Find where the given text appears and provide that cell's center as [x, y] coordinate. 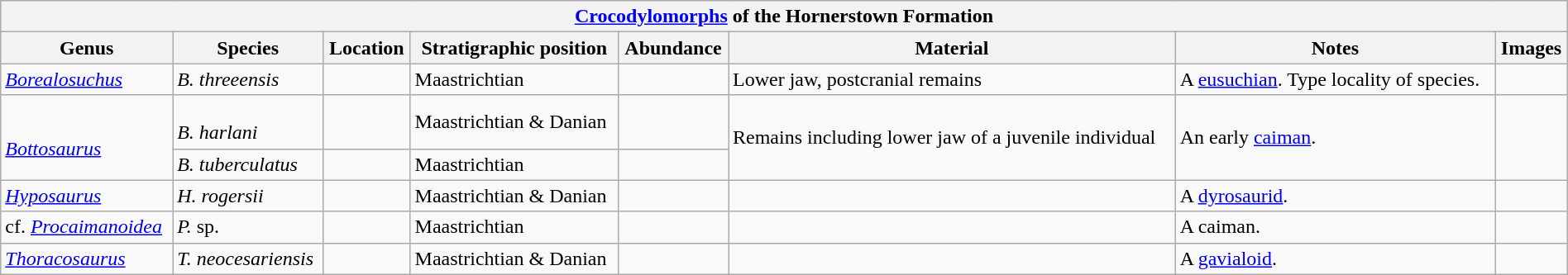
Lower jaw, postcranial remains [951, 79]
Bottosaurus [87, 137]
Stratigraphic position [514, 48]
Thoracosaurus [87, 258]
Images [1532, 48]
B. tuberculatus [248, 164]
Species [248, 48]
Remains including lower jaw of a juvenile individual [951, 137]
Material [951, 48]
A gavialoid. [1335, 258]
cf. Procaimanoidea [87, 227]
H. rogersii [248, 196]
Notes [1335, 48]
A eusuchian. Type locality of species. [1335, 79]
A dyrosaurid. [1335, 196]
Genus [87, 48]
B. threeensis [248, 79]
Abundance [673, 48]
P. sp. [248, 227]
B. harlani [248, 122]
A caiman. [1335, 227]
Hyposaurus [87, 196]
Borealosuchus [87, 79]
Crocodylomorphs of the Hornerstown Formation [784, 17]
Location [367, 48]
T. neocesariensis [248, 258]
An early caiman. [1335, 137]
